Search for the cell housing the specified text and yield its [X, Y] center coordinate. 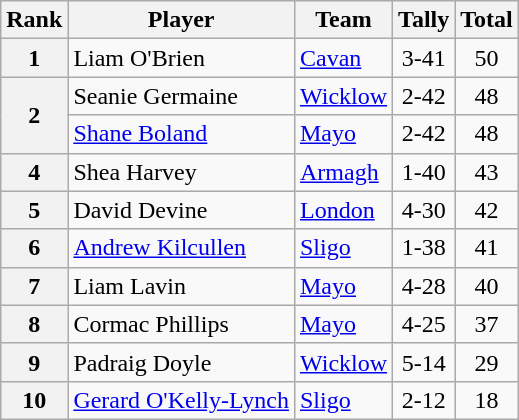
41 [487, 248]
50 [487, 58]
10 [34, 400]
4-28 [424, 286]
18 [487, 400]
Seanie Germaine [182, 96]
Cormac Phillips [182, 324]
7 [34, 286]
4 [34, 172]
29 [487, 362]
Team [343, 20]
5 [34, 210]
40 [487, 286]
6 [34, 248]
4-30 [424, 210]
Tally [424, 20]
Rank [34, 20]
London [343, 210]
Andrew Kilcullen [182, 248]
3-41 [424, 58]
5-14 [424, 362]
Shea Harvey [182, 172]
Liam O'Brien [182, 58]
Total [487, 20]
2 [34, 115]
1-38 [424, 248]
Shane Boland [182, 134]
2-12 [424, 400]
Padraig Doyle [182, 362]
Gerard O'Kelly-Lynch [182, 400]
8 [34, 324]
4-25 [424, 324]
Liam Lavin [182, 286]
Armagh [343, 172]
9 [34, 362]
1-40 [424, 172]
Cavan [343, 58]
1 [34, 58]
David Devine [182, 210]
42 [487, 210]
Player [182, 20]
37 [487, 324]
43 [487, 172]
